Capture the cell that displays the provided text and extract its [X, Y] central coordinate. 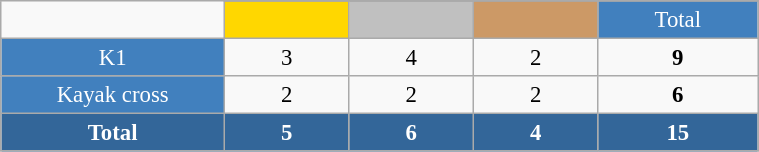
3 [287, 58]
K1 [113, 58]
9 [678, 58]
15 [678, 133]
5 [287, 133]
Kayak cross [113, 95]
